Locate the cell with the specified text and output its (X, Y) center coordinate. 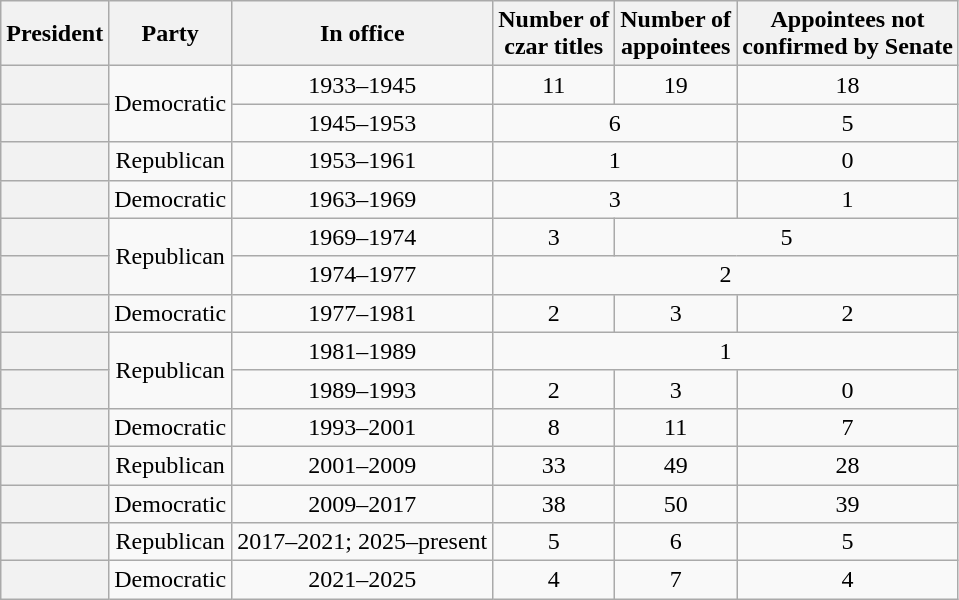
38 (554, 503)
1981–1989 (362, 351)
1963–1969 (362, 199)
1974–1977 (362, 275)
18 (848, 85)
1953–1961 (362, 161)
1993–2001 (362, 427)
1977–1981 (362, 313)
1945–1953 (362, 123)
In office (362, 34)
1969–1974 (362, 237)
2001–2009 (362, 465)
Party (170, 34)
Appointees not confirmed by Senate (848, 34)
1989–1993 (362, 389)
2017–2021; 2025–present (362, 542)
49 (676, 465)
2009–2017 (362, 503)
Number of czar titles (554, 34)
28 (848, 465)
33 (554, 465)
50 (676, 503)
President (55, 34)
19 (676, 85)
2021–2025 (362, 580)
1933–1945 (362, 85)
39 (848, 503)
8 (554, 427)
Number of appointees (676, 34)
